Return [x, y] of the center of cell containing provided text 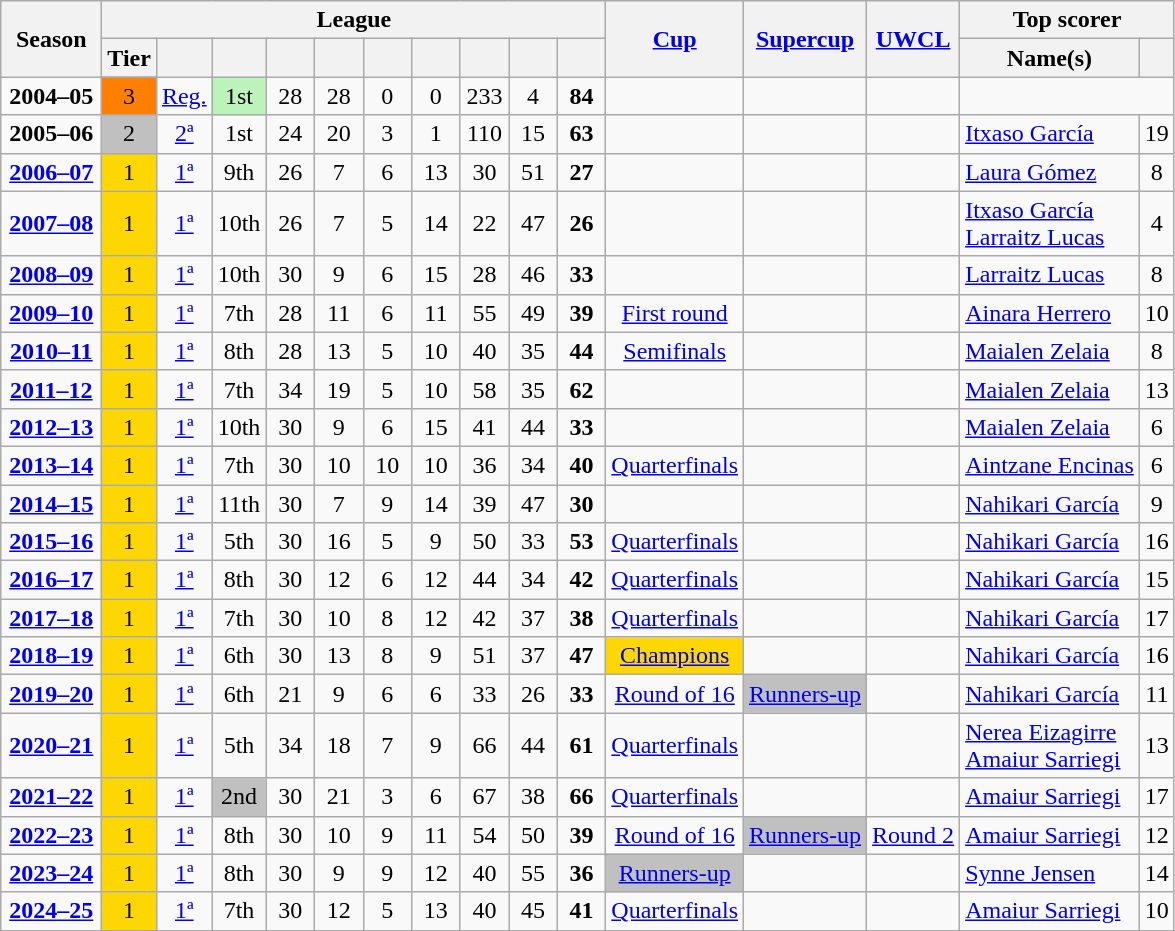
Name(s) [1050, 58]
2011–12 [52, 389]
Nerea Eizagirre Amaiur Sarriegi [1050, 746]
45 [534, 911]
2024–25 [52, 911]
2018–19 [52, 656]
62 [582, 389]
2015–16 [52, 542]
2016–17 [52, 580]
2008–09 [52, 275]
61 [582, 746]
Top scorer [1068, 20]
2022–23 [52, 835]
2019–20 [52, 694]
League [354, 20]
110 [484, 134]
9th [239, 172]
Semifinals [675, 351]
2006–07 [52, 172]
46 [534, 275]
2020–21 [52, 746]
Laura Gómez [1050, 172]
Larraitz Lucas [1050, 275]
Cup [675, 39]
63 [582, 134]
2014–15 [52, 503]
Season [52, 39]
2004–05 [52, 96]
24 [290, 134]
20 [338, 134]
2017–18 [52, 618]
27 [582, 172]
Itxaso García [1050, 134]
Aintzane Encinas [1050, 465]
Ainara Herrero [1050, 313]
18 [338, 746]
67 [484, 797]
84 [582, 96]
2005–06 [52, 134]
2013–14 [52, 465]
Round 2 [914, 835]
2007–08 [52, 224]
58 [484, 389]
233 [484, 96]
2009–10 [52, 313]
11th [239, 503]
22 [484, 224]
Itxaso García Larraitz Lucas [1050, 224]
Champions [675, 656]
Supercup [806, 39]
2ª [184, 134]
2 [130, 134]
2nd [239, 797]
UWCL [914, 39]
2012–13 [52, 427]
Tier [130, 58]
2023–24 [52, 873]
54 [484, 835]
2021–22 [52, 797]
Reg. [184, 96]
49 [534, 313]
2010–11 [52, 351]
First round [675, 313]
53 [582, 542]
Synne Jensen [1050, 873]
